Identify which cell holds the provided text, then report its (x, y) central coordinate. 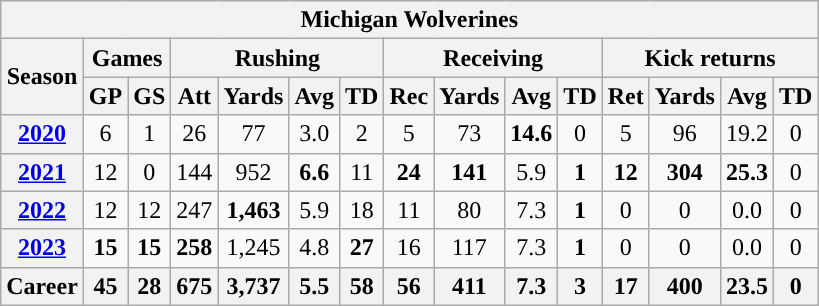
258 (194, 248)
3 (580, 286)
6.6 (314, 172)
2023 (42, 248)
23.5 (746, 286)
16 (409, 248)
1,245 (254, 248)
411 (470, 286)
Michigan Wolverines (410, 20)
GP (105, 96)
24 (409, 172)
Att (194, 96)
4.8 (314, 248)
27 (362, 248)
96 (684, 134)
Kick returns (710, 58)
58 (362, 286)
675 (194, 286)
Ret (626, 96)
2 (362, 134)
Season (42, 77)
Receiving (493, 58)
Rushing (278, 58)
304 (684, 172)
3,737 (254, 286)
2022 (42, 210)
2021 (42, 172)
26 (194, 134)
141 (470, 172)
17 (626, 286)
19.2 (746, 134)
45 (105, 286)
80 (470, 210)
Games (126, 58)
3.0 (314, 134)
2020 (42, 134)
Rec (409, 96)
5.5 (314, 286)
73 (470, 134)
400 (684, 286)
247 (194, 210)
GS (150, 96)
77 (254, 134)
28 (150, 286)
117 (470, 248)
25.3 (746, 172)
6 (105, 134)
144 (194, 172)
18 (362, 210)
56 (409, 286)
1,463 (254, 210)
Career (42, 286)
952 (254, 172)
14.6 (532, 134)
